From the cell containing the given text, extract its center point as [x, y] coordinate. 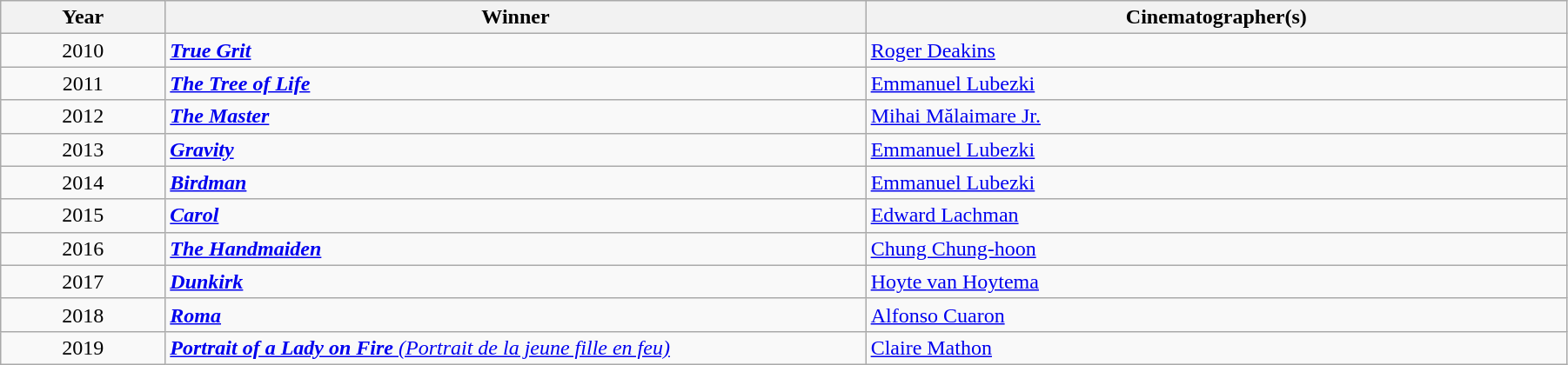
Gravity [515, 149]
2018 [84, 315]
2014 [84, 182]
2011 [84, 83]
Portrait of a Lady on Fire (Portrait de la jeune fille en feu) [515, 348]
Claire Mathon [1216, 348]
Roger Deakins [1216, 50]
Year [84, 17]
2019 [84, 348]
2012 [84, 116]
The Master [515, 116]
The Tree of Life [515, 83]
Hoyte van Hoytema [1216, 282]
Chung Chung-hoon [1216, 249]
Birdman [515, 182]
2015 [84, 216]
Roma [515, 315]
Mihai Mălaimare Jr. [1216, 116]
2010 [84, 50]
Dunkirk [515, 282]
2013 [84, 149]
True Grit [515, 50]
2016 [84, 249]
Edward Lachman [1216, 216]
Alfonso Cuaron [1216, 315]
Carol [515, 216]
The Handmaiden [515, 249]
Cinematographer(s) [1216, 17]
Winner [515, 17]
2017 [84, 282]
